Extract the [x, y] coordinate from the center of the cell holding the provided text.  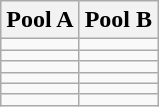
Pool B [118, 20]
Pool A [40, 20]
